Find where the given text appears and provide that cell's center as [x, y] coordinate. 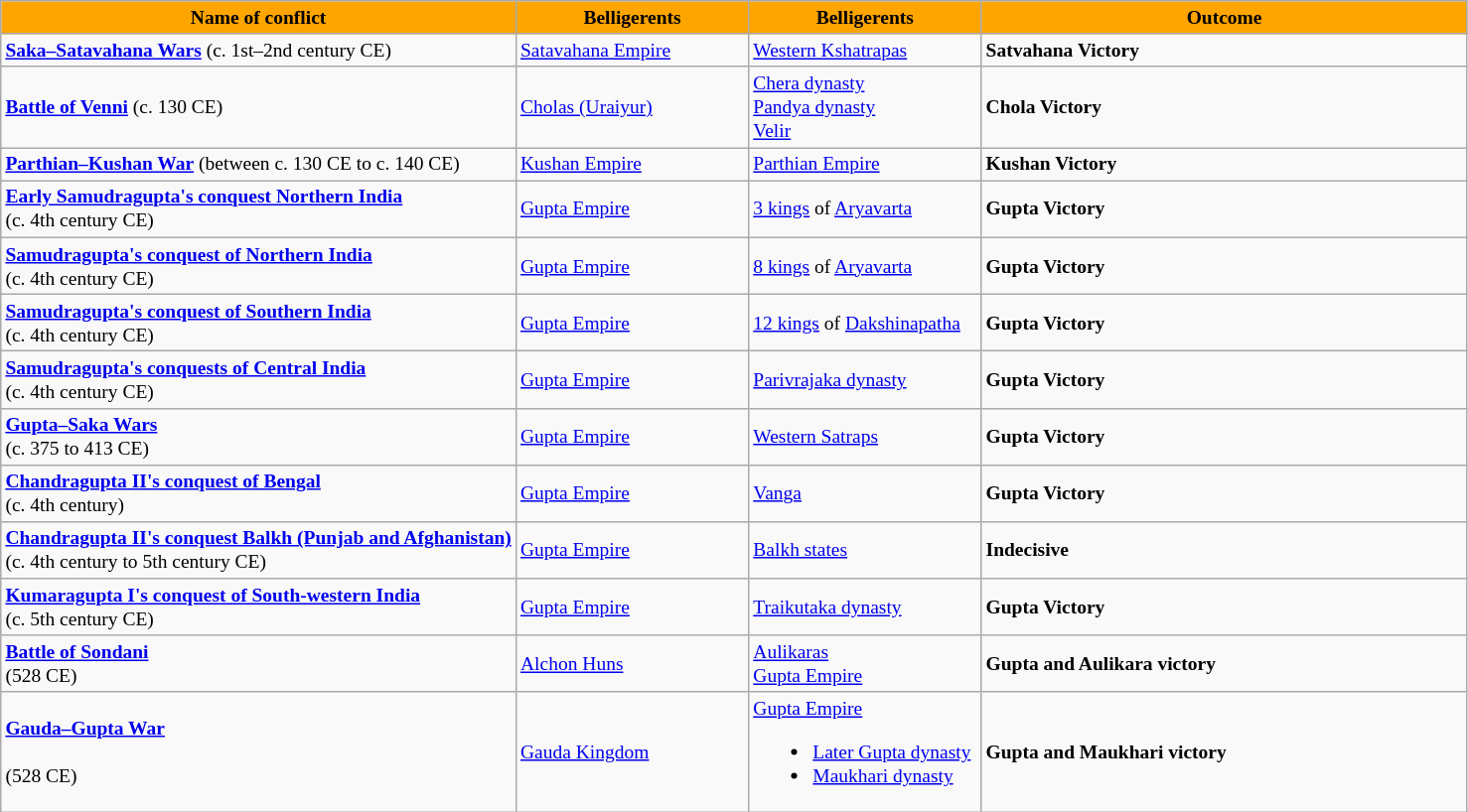
12 kings of Dakshinapatha [865, 322]
8 kings of Aryavarta [865, 266]
3 kings of Aryavarta [865, 208]
Kushan Empire [632, 165]
Western Kshatrapas [865, 50]
Name of conflict [258, 18]
Gupta and Maukhari victory [1224, 751]
Samudragupta's conquest of Southern India(c. 4th century CE) [258, 322]
Battle of Sondani(528 CE) [258, 663]
Saka–Satavahana Wars (c. 1st–2nd century CE) [258, 50]
Kushan Victory [1224, 165]
Indecisive [1224, 550]
Chola Victory [1224, 107]
Satavahana Empire [632, 50]
Chandragupta II's conquest of Bengal(c. 4th century) [258, 492]
AulikarasGupta Empire [865, 663]
Parthian–Kushan War (between c. 130 CE to c. 140 CE) [258, 165]
Satvahana Victory [1224, 50]
Gauda Kingdom [632, 751]
Gupta EmpireLater Gupta dynastyMaukhari dynasty [865, 751]
Parivrajaka dynasty [865, 379]
Gupta–Saka Wars(c. 375 to 413 CE) [258, 437]
Samudragupta's conquests of Central India(c. 4th century CE) [258, 379]
Traikutaka dynasty [865, 608]
Western Satraps [865, 437]
Kumaragupta I's conquest of South-western India(c. 5th century CE) [258, 608]
Vanga [865, 492]
Alchon Huns [632, 663]
Cholas (Uraiyur) [632, 107]
Chera dynastyPandya dynastyVelir [865, 107]
Outcome [1224, 18]
Battle of Venni (c. 130 CE) [258, 107]
Gauda–Gupta War(528 CE) [258, 751]
Gupta and Aulikara victory [1224, 663]
Samudragupta's conquest of Northern India(c. 4th century CE) [258, 266]
Early Samudragupta's conquest Northern India(c. 4th century CE) [258, 208]
Chandragupta II's conquest Balkh (Punjab and Afghanistan)(c. 4th century to 5th century CE) [258, 550]
Balkh states [865, 550]
Parthian Empire [865, 165]
